Pinpoint the cell where the given text exists, returning its [x, y] midpoint coordinate. 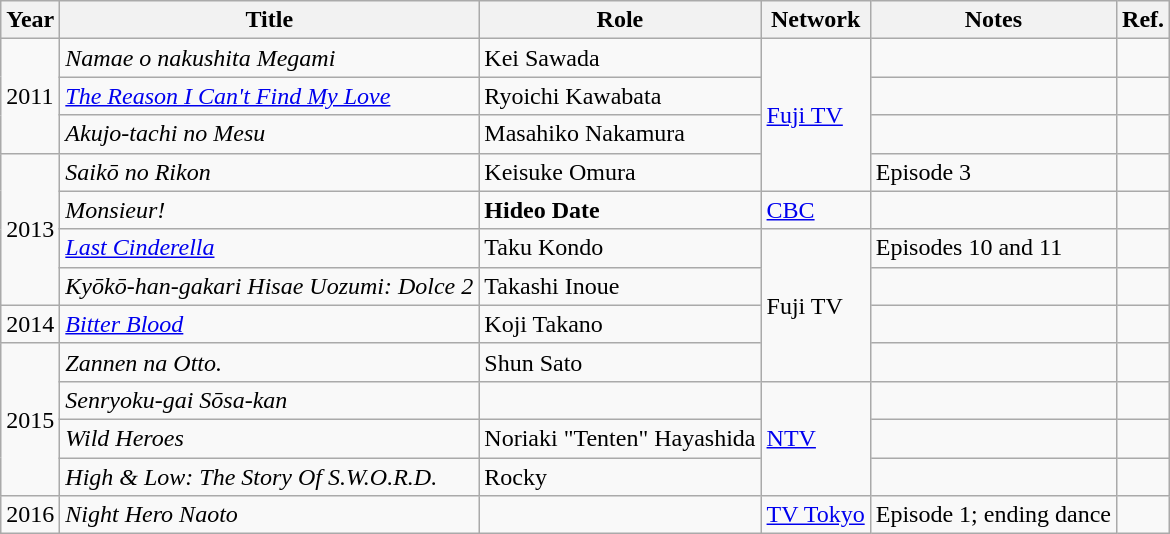
Koji Takano [620, 324]
2013 [30, 229]
TV Tokyo [816, 515]
Year [30, 20]
Episodes 10 and 11 [993, 248]
2016 [30, 515]
Night Hero Naoto [270, 515]
Title [270, 20]
Masahiko Nakamura [620, 134]
2015 [30, 419]
CBC [816, 210]
Episode 3 [993, 172]
Episode 1; ending dance [993, 515]
Network [816, 20]
Hideo Date [620, 210]
Bitter Blood [270, 324]
Keisuke Omura [620, 172]
Role [620, 20]
Notes [993, 20]
Takashi Inoue [620, 286]
Akujo-tachi no Mesu [270, 134]
Namae o nakushita Megami [270, 58]
Ryoichi Kawabata [620, 96]
Shun Sato [620, 362]
NTV [816, 438]
Wild Heroes [270, 438]
Zannen na Otto. [270, 362]
2014 [30, 324]
Last Cinderella [270, 248]
Senryoku-gai Sōsa-kan [270, 400]
Rocky [620, 477]
Monsieur! [270, 210]
The Reason I Can't Find My Love [270, 96]
Kyōkō-han-gakari Hisae Uozumi: Dolce 2 [270, 286]
Noriaki "Tenten" Hayashida [620, 438]
Saikō no Rikon [270, 172]
Taku Kondo [620, 248]
2011 [30, 96]
High & Low: The Story Of S.W.O.R.D. [270, 477]
Kei Sawada [620, 58]
Ref. [1144, 20]
